Pinpoint the cell where the given text exists, returning its (x, y) midpoint coordinate. 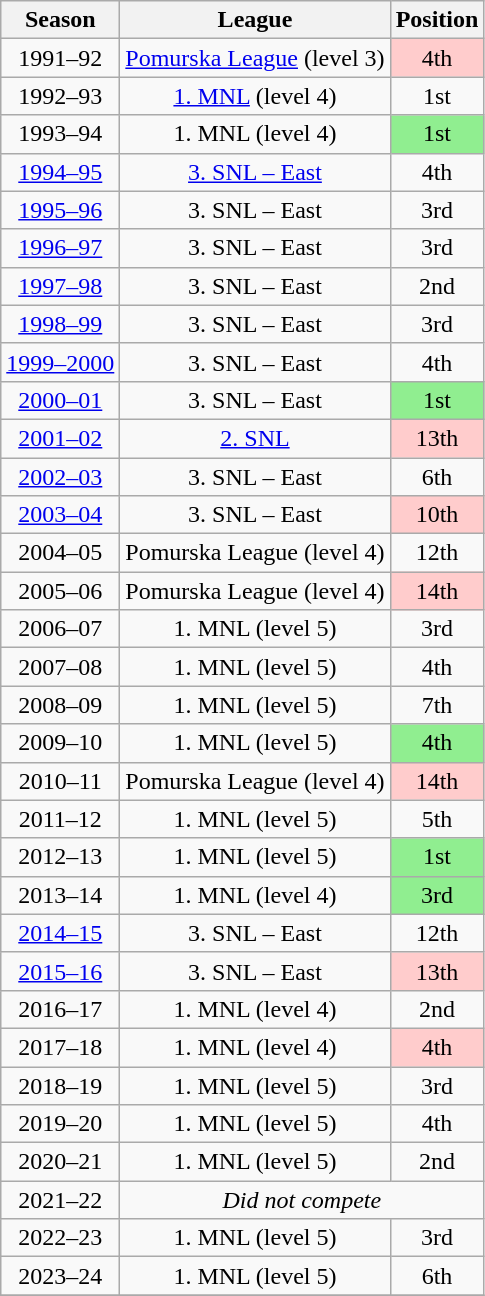
2022–23 (60, 1238)
1998–99 (60, 324)
2009–10 (60, 743)
2005–06 (60, 591)
2008–09 (60, 705)
2016–17 (60, 1009)
1999–2000 (60, 362)
2013–14 (60, 895)
10th (437, 515)
2007–08 (60, 667)
2. SNL (255, 438)
5th (437, 819)
2000–01 (60, 400)
Pomurska League (level 3) (255, 58)
2018–19 (60, 1085)
1996–97 (60, 248)
2006–07 (60, 629)
2004–05 (60, 553)
Position (437, 20)
2014–15 (60, 933)
1995–96 (60, 210)
1992–93 (60, 96)
2023–24 (60, 1276)
Season (60, 20)
1994–95 (60, 172)
2012–13 (60, 857)
2020–21 (60, 1162)
2001–02 (60, 438)
1993–94 (60, 134)
2021–22 (60, 1200)
2010–11 (60, 781)
Did not compete (302, 1200)
2003–04 (60, 515)
7th (437, 705)
2017–18 (60, 1047)
League (255, 20)
2019–20 (60, 1124)
2015–16 (60, 971)
1991–92 (60, 58)
2011–12 (60, 819)
1997–98 (60, 286)
2002–03 (60, 477)
